Return the [x, y] coordinate for the center point of the cell that contains the specified text.  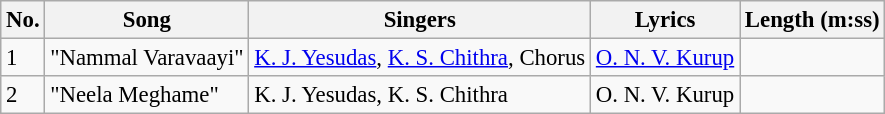
Length (m:ss) [812, 20]
Lyrics [666, 20]
2 [23, 95]
No. [23, 20]
Song [147, 20]
Singers [420, 20]
"Neela Meghame" [147, 95]
K. J. Yesudas, K. S. Chithra [420, 95]
K. J. Yesudas, K. S. Chithra, Chorus [420, 58]
1 [23, 58]
"Nammal Varavaayi" [147, 58]
